Pinpoint the cell where the given text exists, returning its [X, Y] midpoint coordinate. 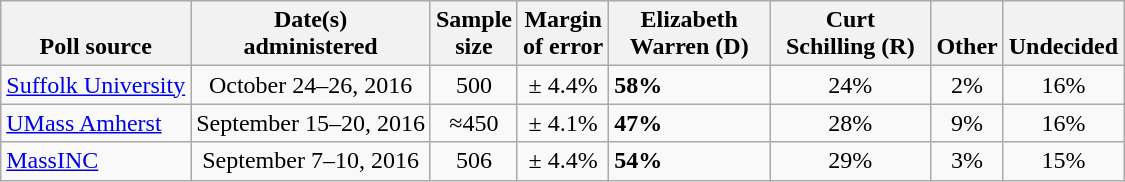
Marginof error [562, 34]
24% [850, 85]
29% [850, 161]
Suffolk University [96, 85]
September 15–20, 2016 [311, 123]
54% [690, 161]
58% [690, 85]
October 24–26, 2016 [311, 85]
506 [474, 161]
3% [967, 161]
± 4.1% [562, 123]
September 7–10, 2016 [311, 161]
Undecided [1063, 34]
Poll source [96, 34]
CurtSchilling (R) [850, 34]
ElizabethWarren (D) [690, 34]
UMass Amherst [96, 123]
47% [690, 123]
Date(s)administered [311, 34]
28% [850, 123]
9% [967, 123]
2% [967, 85]
Samplesize [474, 34]
≈450 [474, 123]
500 [474, 85]
MassINC [96, 161]
15% [1063, 161]
Other [967, 34]
